Determine the [X, Y] coordinate at the center of the cell enclosing the given text.  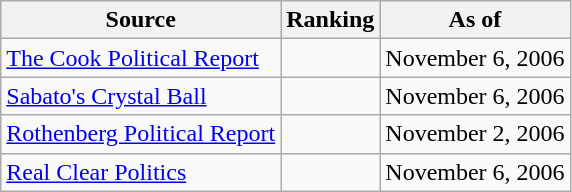
Sabato's Crystal Ball [141, 96]
November 2, 2006 [475, 134]
The Cook Political Report [141, 58]
As of [475, 20]
Real Clear Politics [141, 172]
Ranking [330, 20]
Rothenberg Political Report [141, 134]
Source [141, 20]
